Output the [X, Y] coordinate of the center of the cell containing the given text.  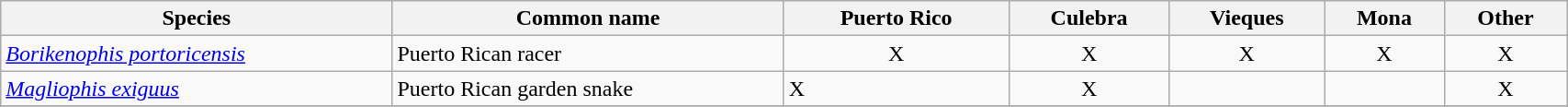
Vieques [1247, 18]
Common name [588, 18]
Culebra [1089, 18]
Puerto Rican racer [588, 53]
Other [1505, 18]
Puerto Rico [897, 18]
Borikenophis portoricensis [197, 53]
Magliophis exiguus [197, 89]
Mona [1385, 18]
Puerto Rican garden snake [588, 89]
Species [197, 18]
